Find where the given text appears and provide that cell's center as (x, y) coordinate. 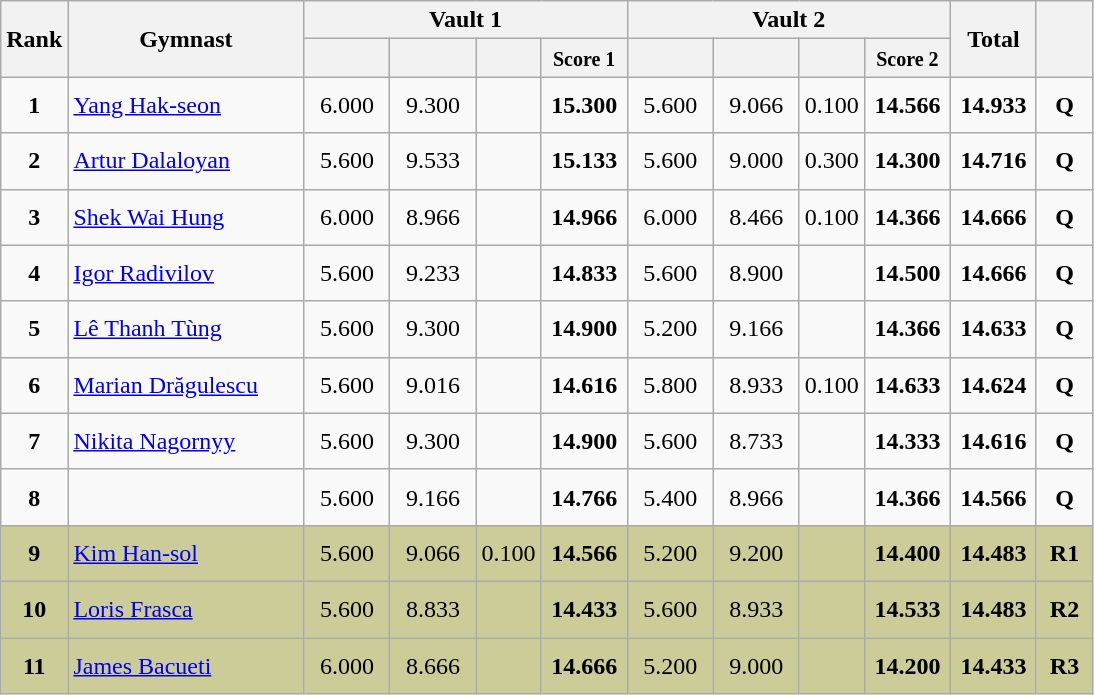
7 (34, 441)
14.766 (584, 497)
8.666 (433, 666)
14.333 (907, 441)
14.966 (584, 217)
8.466 (756, 217)
Yang Hak-seon (186, 105)
3 (34, 217)
5 (34, 329)
Lê Thanh Tùng (186, 329)
Kim Han-sol (186, 553)
10 (34, 609)
R3 (1064, 666)
5.400 (670, 497)
Score 2 (907, 58)
14.500 (907, 273)
2 (34, 161)
14.833 (584, 273)
14.933 (993, 105)
6 (34, 385)
15.300 (584, 105)
14.400 (907, 553)
9.533 (433, 161)
11 (34, 666)
Total (993, 39)
Shek Wai Hung (186, 217)
R1 (1064, 553)
Artur Dalaloyan (186, 161)
Gymnast (186, 39)
Igor Radivilov (186, 273)
8.833 (433, 609)
14.624 (993, 385)
Loris Frasca (186, 609)
0.300 (832, 161)
8.733 (756, 441)
9.200 (756, 553)
14.533 (907, 609)
Vault 1 (466, 20)
1 (34, 105)
14.200 (907, 666)
4 (34, 273)
14.300 (907, 161)
James Bacueti (186, 666)
5.800 (670, 385)
9.016 (433, 385)
9 (34, 553)
Rank (34, 39)
8.900 (756, 273)
14.716 (993, 161)
R2 (1064, 609)
Marian Drăgulescu (186, 385)
Nikita Nagornyy (186, 441)
15.133 (584, 161)
8 (34, 497)
9.233 (433, 273)
Score 1 (584, 58)
Vault 2 (788, 20)
